Search for the cell housing the specified text and yield its (x, y) center coordinate. 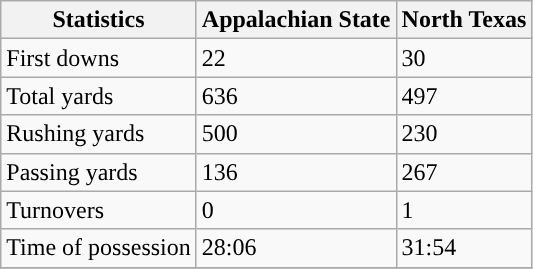
First downs (99, 58)
636 (296, 96)
22 (296, 58)
Total yards (99, 96)
Turnovers (99, 210)
Time of possession (99, 248)
267 (464, 172)
31:54 (464, 248)
1 (464, 210)
28:06 (296, 248)
Statistics (99, 20)
North Texas (464, 20)
500 (296, 134)
Rushing yards (99, 134)
230 (464, 134)
0 (296, 210)
136 (296, 172)
Appalachian State (296, 20)
Passing yards (99, 172)
497 (464, 96)
30 (464, 58)
